Find where the given text appears and provide that cell's center as [x, y] coordinate. 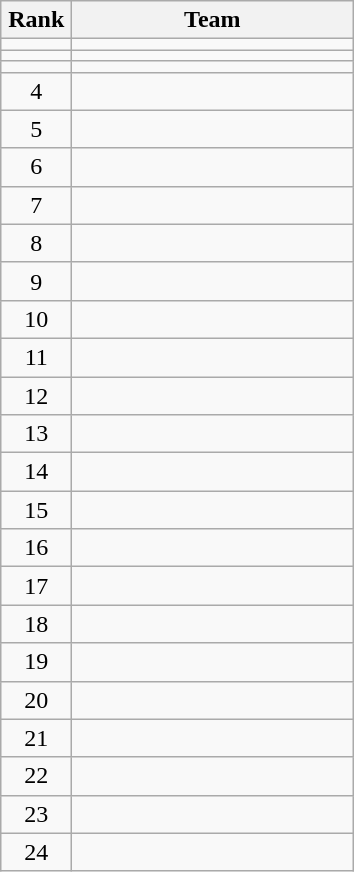
22 [36, 776]
24 [36, 852]
6 [36, 167]
20 [36, 700]
14 [36, 472]
Team [212, 20]
7 [36, 205]
21 [36, 738]
19 [36, 662]
16 [36, 548]
11 [36, 357]
13 [36, 434]
12 [36, 395]
8 [36, 243]
5 [36, 129]
4 [36, 91]
9 [36, 281]
23 [36, 814]
18 [36, 624]
15 [36, 510]
Rank [36, 20]
17 [36, 586]
10 [36, 319]
